From the cell containing the given text, extract its center point as [X, Y] coordinate. 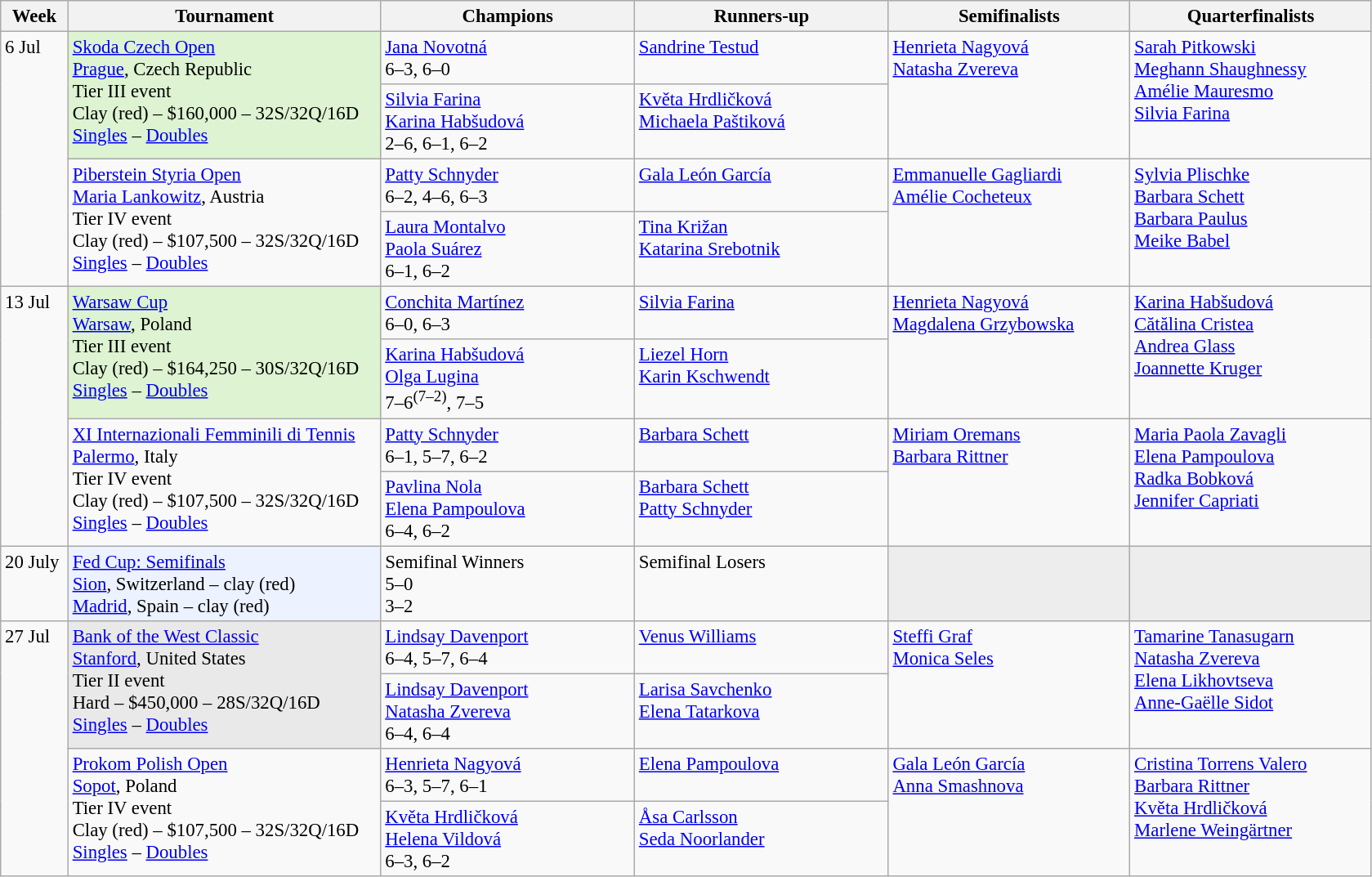
Květa Hrdličková Michaela Paštiková [762, 122]
Sandrine Testud [762, 59]
Tournament [224, 16]
Henrieta Nagyová Magdalena Grzybowska [1009, 353]
Silvia Farina [762, 314]
Conchita Martínez6–0, 6–3 [508, 314]
Jana Novotná6–3, 6–0 [508, 59]
Laura Montalvo Paola Suárez 6–1, 6–2 [508, 249]
Runners-up [762, 16]
Tamarine Tanasugarn Natasha Zvereva Elena Likhovtseva Anne-Gaëlle Sidot [1251, 684]
Quarterfinalists [1251, 16]
Maria Paola Zavagli Elena Pampoulova Radka Bobková Jennifer Capriati [1251, 482]
Semifinalists [1009, 16]
Lindsay Davenport6–4, 5–7, 6–4 [508, 647]
Tina Križan Katarina Srebotnik [762, 249]
Week [34, 16]
Skoda Czech OpenPrague, Czech Republic Tier III event Clay (red) – $160,000 – 32S/32Q/16DSingles – Doubles [224, 96]
Patty Schnyder6–2, 4–6, 6–3 [508, 186]
Silvia Farina Karina Habšudová 2–6, 6–1, 6–2 [508, 122]
Bank of the West ClassicStanford, United States Tier II event Hard – $450,000 – 28S/32Q/16D Singles – Doubles [224, 684]
Venus Williams [762, 647]
Fed Cup: Semifinals Sion, Switzerland – clay (red)Madrid, Spain – clay (red) [224, 584]
Henrieta Nagyová6–3, 5–7, 6–1 [508, 775]
Semifinal Winners 5–0 3–2 [508, 584]
Sylvia Plischke Barbara Schett Barbara Paulus Meike Babel [1251, 223]
Sarah Pitkowski Meghann Shaughnessy Amélie Mauresmo Silvia Farina [1251, 96]
Karina Habšudová Cătălina Cristea Andrea Glass Joannette Kruger [1251, 353]
Åsa Carlsson Seda Noorlander [762, 839]
Emmanuelle Gagliardi Amélie Cocheteux [1009, 223]
Pavlina Nola Elena Pampoulova 6–4, 6–2 [508, 508]
Henrieta Nagyová Natasha Zvereva [1009, 96]
Elena Pampoulova [762, 775]
Steffi Graf Monica Seles [1009, 684]
Gala León García [762, 186]
Cristina Torrens Valero Barbara Rittner Květa Hrdličková Marlene Weingärtner [1251, 812]
Champions [508, 16]
Miriam Oremans Barbara Rittner [1009, 482]
13 Jul [34, 417]
XI Internazionali Femminili di Tennis Palermo, Italy Tier IV event Clay (red) – $107,500 – 32S/32Q/16DSingles – Doubles [224, 482]
Květa Hrdličková Helena Vildová 6–3, 6–2 [508, 839]
Larisa Savchenko Elena Tatarkova [762, 711]
Patty Schnyder6–1, 5–7, 6–2 [508, 445]
Prokom Polish OpenSopot, Poland Tier IV event Clay (red) – $107,500 – 32S/32Q/16D Singles – Doubles [224, 812]
Lindsay Davenport Natasha Zvereva 6–4, 6–4 [508, 711]
Liezel Horn Karin Kschwendt [762, 379]
Semifinal Losers [762, 584]
27 Jul [34, 748]
Warsaw CupWarsaw, Poland Tier III event Clay (red) – $164,250 – 30S/32Q/16D Singles – Doubles [224, 353]
Piberstein Styria Open Maria Lankowitz, Austria Tier IV event Clay (red) – $107,500 – 32S/32Q/16DSingles – Doubles [224, 223]
Barbara Schett [762, 445]
6 Jul [34, 159]
Barbara Schett Patty Schnyder [762, 508]
Karina Habšudová Olga Lugina 7–6(7–2), 7–5 [508, 379]
20 July [34, 584]
Gala León García Anna Smashnova [1009, 812]
